Return [x, y] of the center of cell containing provided text 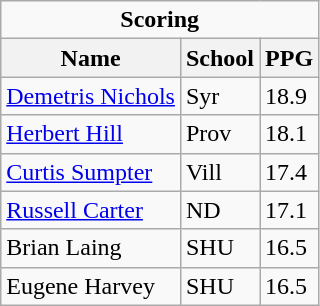
Curtis Sumpter [91, 172]
17.1 [290, 210]
17.4 [290, 172]
Demetris Nichols [91, 96]
Prov [220, 134]
Brian Laing [91, 248]
Eugene Harvey [91, 286]
18.1 [290, 134]
Vill [220, 172]
School [220, 58]
PPG [290, 58]
Herbert Hill [91, 134]
Syr [220, 96]
Name [91, 58]
18.9 [290, 96]
ND [220, 210]
Russell Carter [91, 210]
Scoring [160, 20]
